Locate the cell with the specified text and output its [x, y] center coordinate. 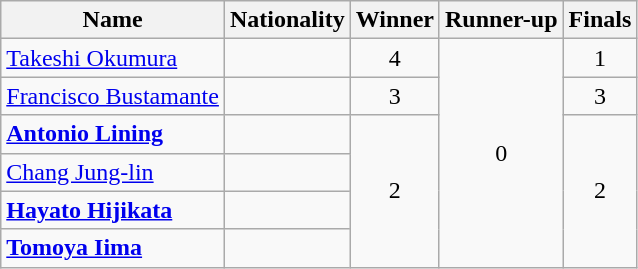
Winner [394, 20]
Chang Jung-lin [113, 172]
Tomoya Iima [113, 248]
4 [394, 58]
Hayato Hijikata [113, 210]
Francisco Bustamante [113, 96]
Finals [600, 20]
1 [600, 58]
Runner-up [501, 20]
0 [501, 153]
Antonio Lining [113, 134]
Nationality [287, 20]
Takeshi Okumura [113, 58]
Name [113, 20]
